Provide the [x, y] coordinate of the cell's center where the given text is located.  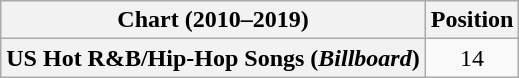
Position [472, 20]
Chart (2010–2019) [213, 20]
US Hot R&B/Hip-Hop Songs (Billboard) [213, 58]
14 [472, 58]
